Extract the [x, y] coordinate from the center of the cell holding the provided text.  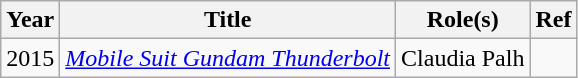
Claudia Palh [463, 58]
Title [228, 20]
2015 [30, 58]
Role(s) [463, 20]
Year [30, 20]
Ref [554, 20]
Mobile Suit Gundam Thunderbolt [228, 58]
